Identify which cell holds the provided text, then report its [x, y] central coordinate. 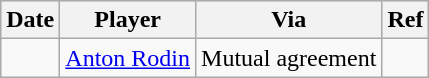
Player [128, 20]
Via [289, 20]
Date [30, 20]
Ref [406, 20]
Anton Rodin [128, 58]
Mutual agreement [289, 58]
